Extract the (x, y) coordinate from the center of the cell holding the provided text.  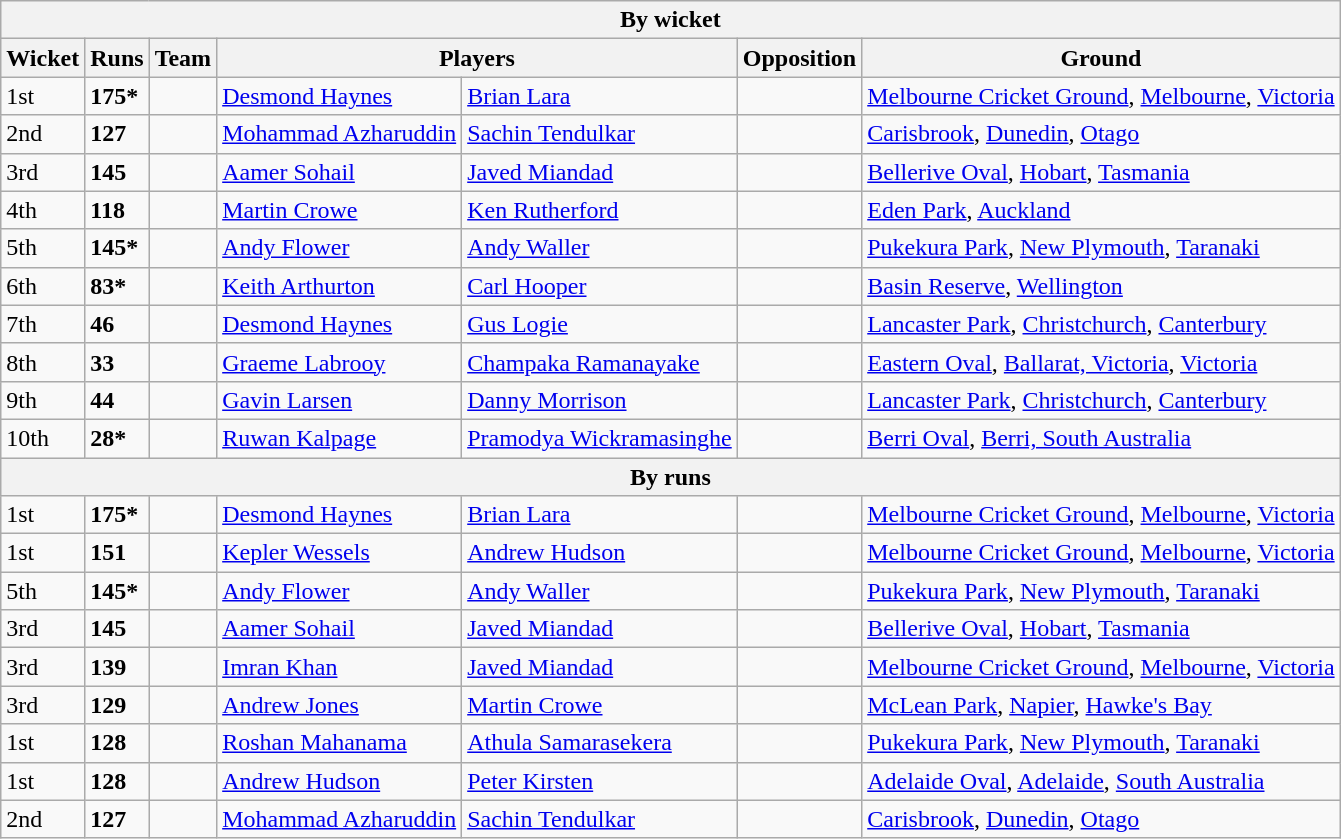
28* (117, 438)
Gavin Larsen (340, 400)
McLean Park, Napier, Hawke's Bay (1101, 705)
Runs (117, 58)
Ground (1101, 58)
By wicket (670, 20)
6th (43, 286)
Champaka Ramanayake (600, 362)
10th (43, 438)
83* (117, 286)
118 (117, 210)
4th (43, 210)
Imran Khan (340, 667)
Peter Kirsten (600, 781)
Gus Logie (600, 324)
Ruwan Kalpage (340, 438)
By runs (670, 477)
139 (117, 667)
151 (117, 553)
Team (183, 58)
Players (478, 58)
8th (43, 362)
Eastern Oval, Ballarat, Victoria, Victoria (1101, 362)
Andrew Jones (340, 705)
Adelaide Oval, Adelaide, South Australia (1101, 781)
Wicket (43, 58)
Keith Arthurton (340, 286)
Opposition (799, 58)
Ken Rutherford (600, 210)
46 (117, 324)
Carl Hooper (600, 286)
Graeme Labrooy (340, 362)
129 (117, 705)
33 (117, 362)
Basin Reserve, Wellington (1101, 286)
Kepler Wessels (340, 553)
Danny Morrison (600, 400)
Berri Oval, Berri, South Australia (1101, 438)
Athula Samarasekera (600, 743)
Pramodya Wickramasinghe (600, 438)
Roshan Mahanama (340, 743)
7th (43, 324)
Eden Park, Auckland (1101, 210)
44 (117, 400)
9th (43, 400)
